Determine the (x, y) coordinate at the center of the cell enclosing the given text.  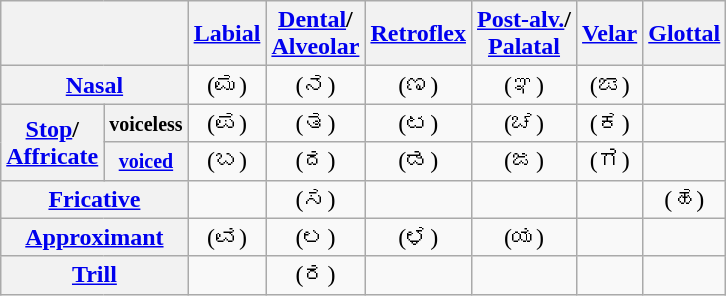
Fricative (94, 199)
voiceless (146, 123)
(ಗ) (610, 161)
voiced (146, 161)
(ನ) (316, 85)
(ಬ) (227, 161)
Nasal (94, 85)
(ಣ) (418, 85)
(ವ) (227, 237)
(ಡ) (418, 161)
(ಟ) (418, 123)
Labial (227, 34)
(ಕ) (610, 123)
Approximant (94, 237)
(ಹ) (684, 199)
Trill (94, 275)
(ತ) (316, 123)
(ಳ) (418, 237)
Retroflex (418, 34)
Dental/Alveolar (316, 34)
(ಪ) (227, 123)
(ಮ) (227, 85)
Post-alv./Palatal (524, 34)
(ರ) (316, 275)
Velar (610, 34)
Glottal (684, 34)
(ಸ) (316, 199)
(ದ) (316, 161)
(ಲ) (316, 237)
(ಯ) (524, 237)
(ಙ) (610, 85)
(ಚ) (524, 123)
(ಜ) (524, 161)
(ಞ) (524, 85)
Stop/Affricate (52, 142)
